Search for the cell housing the specified text and yield its [X, Y] center coordinate. 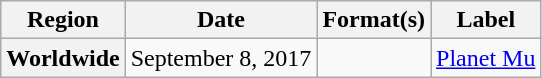
Label [486, 20]
Date [221, 20]
Region [63, 20]
Worldwide [63, 58]
September 8, 2017 [221, 58]
Format(s) [374, 20]
Planet Mu [486, 58]
